Return [X, Y] of the center of cell containing provided text 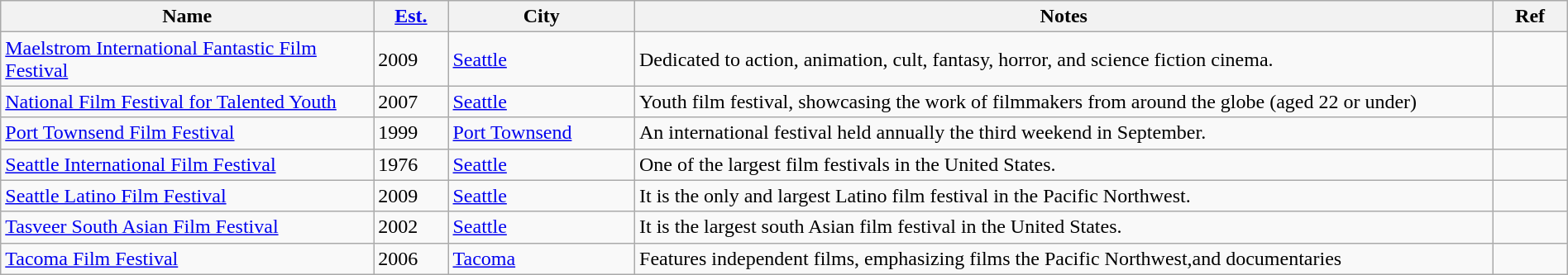
It is the largest south Asian film festival in the United States. [1064, 227]
Dedicated to action, animation, cult, fantasy, horror, and science fiction cinema. [1064, 59]
City [542, 17]
One of the largest film festivals in the United States. [1064, 164]
1976 [411, 164]
National Film Festival for Talented Youth [187, 102]
Ref [1530, 17]
1999 [411, 133]
2007 [411, 102]
Youth film festival, showcasing the work of filmmakers from around the globe (aged 22 or under) [1064, 102]
Tasveer South Asian Film Festival [187, 227]
Maelstrom International Fantastic Film Festival [187, 59]
Seattle International Film Festival [187, 164]
Est. [411, 17]
An international festival held annually the third weekend in September. [1064, 133]
It is the only and largest Latino film festival in the Pacific Northwest. [1064, 196]
2002 [411, 227]
Seattle Latino Film Festival [187, 196]
Tacoma Film Festival [187, 258]
Port Townsend Film Festival [187, 133]
Name [187, 17]
Notes [1064, 17]
Tacoma [542, 258]
2006 [411, 258]
Features independent films, emphasizing films the Pacific Northwest,and documentaries [1064, 258]
Port Townsend [542, 133]
